Search for the cell housing the specified text and yield its [X, Y] center coordinate. 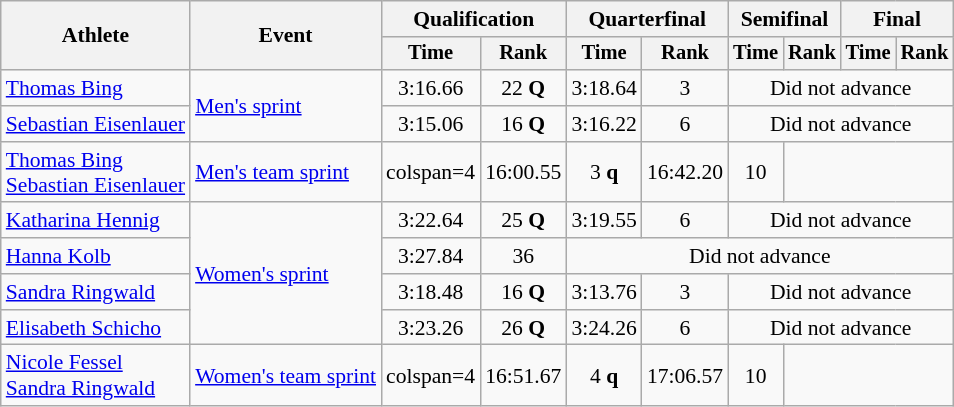
Quarterfinal [647, 19]
3:19.55 [604, 221]
Nicole FesselSandra Ringwald [96, 376]
3:16.66 [430, 88]
3:27.84 [430, 256]
Men's team sprint [286, 172]
16:42.20 [685, 172]
25 Q [523, 221]
Qualification [474, 19]
Women's team sprint [286, 376]
3 q [604, 172]
3:23.26 [430, 328]
Katharina Hennig [96, 221]
Men's sprint [286, 106]
26 Q [523, 328]
16:00.55 [523, 172]
36 [523, 256]
Women's sprint [286, 274]
3:16.22 [604, 124]
3:18.64 [604, 88]
Event [286, 36]
Final [897, 19]
Athlete [96, 36]
22 Q [523, 88]
3:13.76 [604, 292]
3:18.48 [430, 292]
Hanna Kolb [96, 256]
17:06.57 [685, 376]
Thomas BingSebastian Eisenlauer [96, 172]
4 q [604, 376]
Semifinal [784, 19]
Elisabeth Schicho [96, 328]
16:51.67 [523, 376]
Thomas Bing [96, 88]
3:15.06 [430, 124]
3:24.26 [604, 328]
3:22.64 [430, 221]
Sebastian Eisenlauer [96, 124]
Sandra Ringwald [96, 292]
